Provide the [x, y] coordinate of the cell's center where the given text is located.  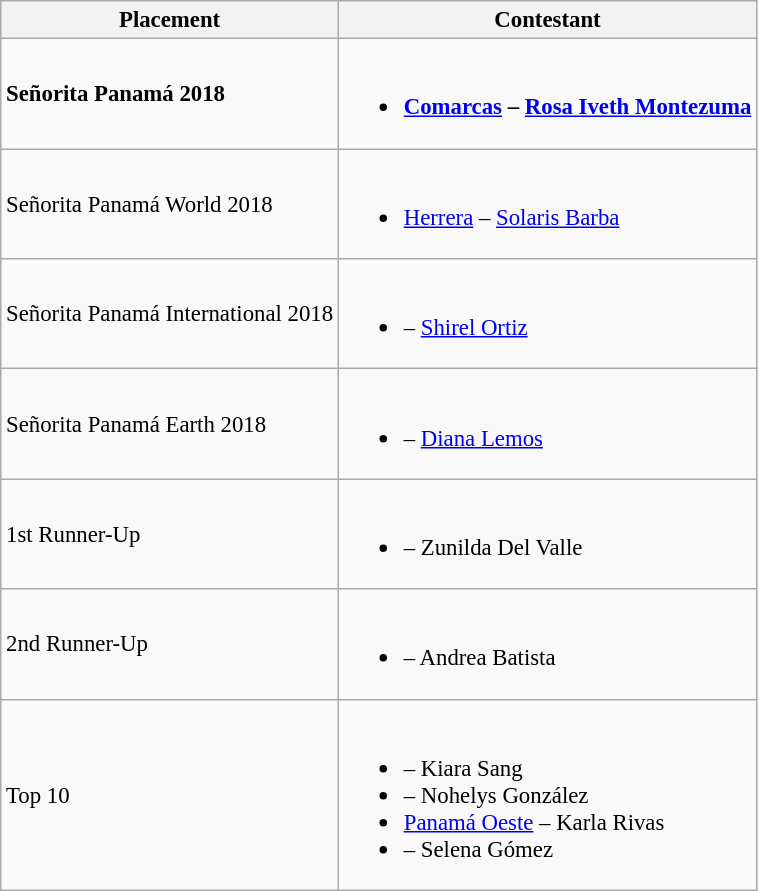
Herrera – Solaris Barba [547, 204]
Comarcas – Rosa Iveth Montezuma [547, 94]
– Diana Lemos [547, 424]
– Andrea Batista [547, 644]
– Shirel Ortiz [547, 314]
Contestant [547, 20]
Placement [170, 20]
Señorita Panamá 2018 [170, 94]
Señorita Panamá International 2018 [170, 314]
2nd Runner-Up [170, 644]
1st Runner-Up [170, 534]
Top 10 [170, 794]
Señorita Panamá World 2018 [170, 204]
Señorita Panamá Earth 2018 [170, 424]
– Zunilda Del Valle [547, 534]
– Kiara Sang – Nohelys González Panamá Oeste – Karla Rivas – Selena Gómez [547, 794]
